Locate the cell with the specified text and output its [x, y] center coordinate. 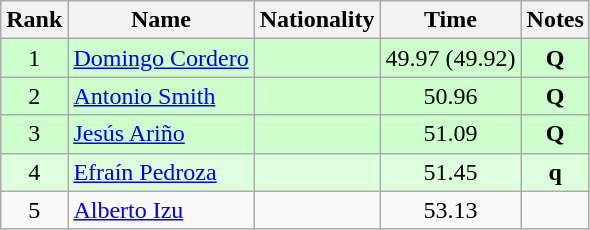
49.97 (49.92) [450, 58]
3 [34, 134]
5 [34, 210]
Domingo Cordero [161, 58]
q [555, 172]
Nationality [317, 20]
1 [34, 58]
51.45 [450, 172]
Alberto Izu [161, 210]
51.09 [450, 134]
Time [450, 20]
4 [34, 172]
Efraín Pedroza [161, 172]
2 [34, 96]
Jesús Ariño [161, 134]
53.13 [450, 210]
Antonio Smith [161, 96]
Name [161, 20]
50.96 [450, 96]
Notes [555, 20]
Rank [34, 20]
